Find where the given text appears and provide that cell's center as [x, y] coordinate. 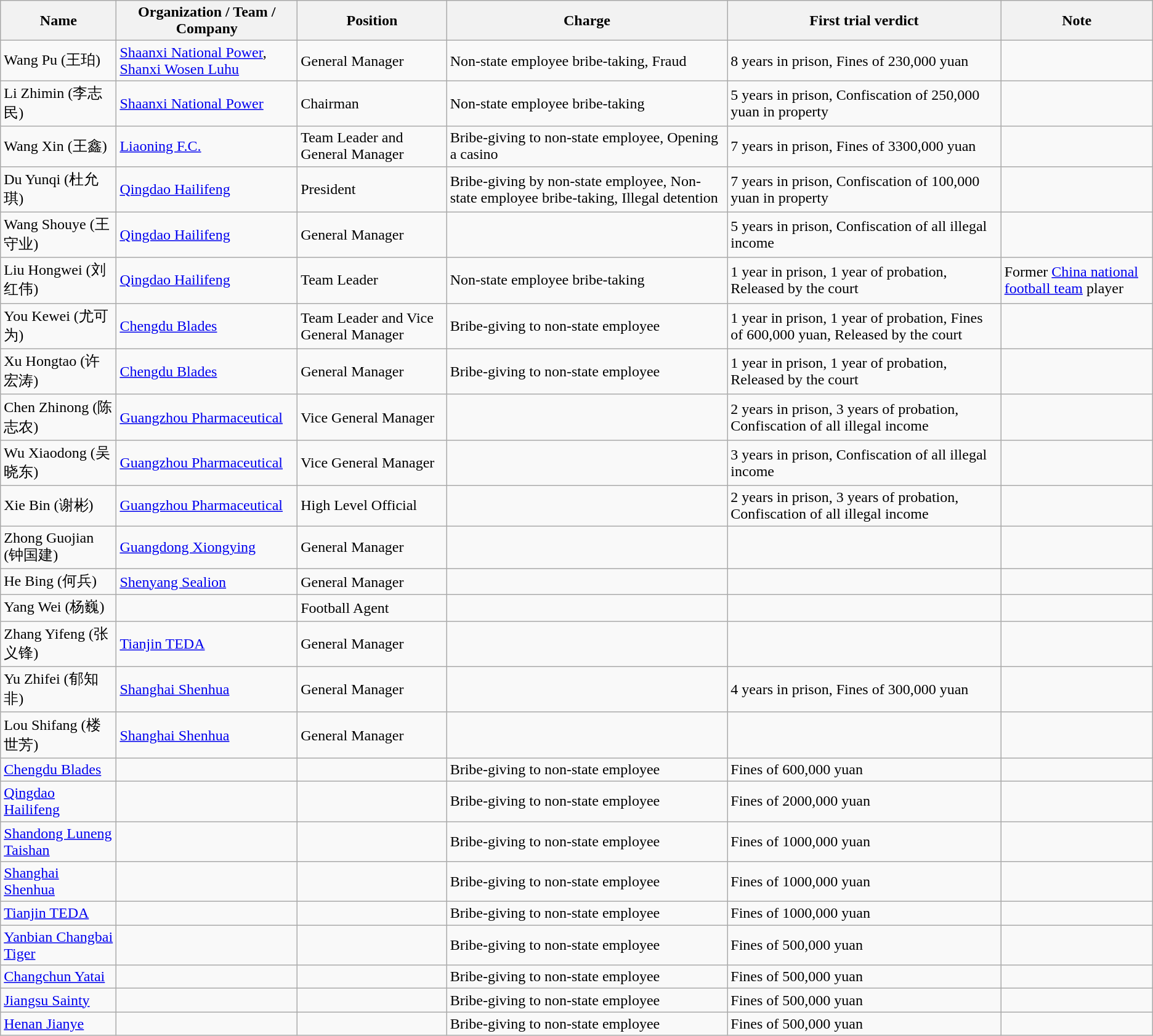
1 year in prison, 1 year of probation, Fines of 600,000 yuan, Released by the court [864, 326]
Liaoning F.C. [207, 147]
Bribe-giving to non-state employee, Opening a casino [587, 147]
3 years in prison, Confiscation of all illegal income [864, 463]
Charge [587, 21]
Yang Wei (杨巍) [59, 609]
Chen Zhinong (陈志农) [59, 417]
You Kewei (尤可为) [59, 326]
Bribe-giving by non-state employee, Non-state employee bribe-taking, Illegal detention [587, 189]
Changchun Yatai [59, 977]
Guangdong Xiongying [207, 548]
Wang Xin (王鑫) [59, 147]
5 years in prison, Confiscation of 250,000 yuan in property [864, 103]
7 years in prison, Confiscation of 100,000 yuan in property [864, 189]
Chairman [372, 103]
Xie Bin (谢彬) [59, 505]
Zhang Yifeng (张义锋) [59, 644]
Position [372, 21]
President [372, 189]
Team Leader and General Manager [372, 147]
Yanbian Changbai Tiger [59, 945]
Team Leader and Vice General Manager [372, 326]
Name [59, 21]
Shandong Luneng Taishan [59, 841]
Lou Shifang (楼世芳) [59, 735]
Wang Pu (王珀) [59, 60]
Former China national football team player [1077, 280]
Non-state employee bribe-taking, Fraud [587, 60]
Organization / Team / Company [207, 21]
Yu Zhifei (郁知非) [59, 689]
7 years in prison, Fines of 3300,000 yuan [864, 147]
Wu Xiaodong (吴晓东) [59, 463]
He Bing (何兵) [59, 581]
Note [1077, 21]
Du Yunqi (杜允琪) [59, 189]
Shaanxi National Power [207, 103]
Shaanxi National Power, Shanxi Wosen Luhu [207, 60]
Liu Hongwei (刘红伟) [59, 280]
Li Zhimin (李志民) [59, 103]
5 years in prison, Confiscation of all illegal income [864, 235]
4 years in prison, Fines of 300,000 yuan [864, 689]
High Level Official [372, 505]
Fines of 2000,000 yuan [864, 801]
Jiangsu Sainty [59, 1000]
Shenyang Sealion [207, 581]
Football Agent [372, 609]
Team Leader [372, 280]
Xu Hongtao (许宏涛) [59, 371]
8 years in prison, Fines of 230,000 yuan [864, 60]
Wang Shouye (王守业) [59, 235]
First trial verdict [864, 21]
Henan Jianye [59, 1024]
Zhong Guojian (钟国建) [59, 548]
Fines of 600,000 yuan [864, 769]
